Capture the cell that displays the provided text and extract its (x, y) central coordinate. 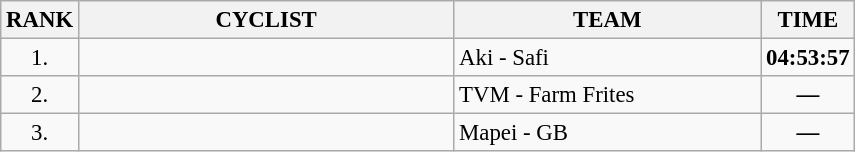
TVM - Farm Frites (608, 95)
RANK (40, 20)
1. (40, 58)
3. (40, 133)
Aki - Safi (608, 58)
CYCLIST (266, 20)
TIME (808, 20)
TEAM (608, 20)
04:53:57 (808, 58)
Mapei - GB (608, 133)
2. (40, 95)
